Return the [x, y] coordinate for the center point of the cell that contains the specified text.  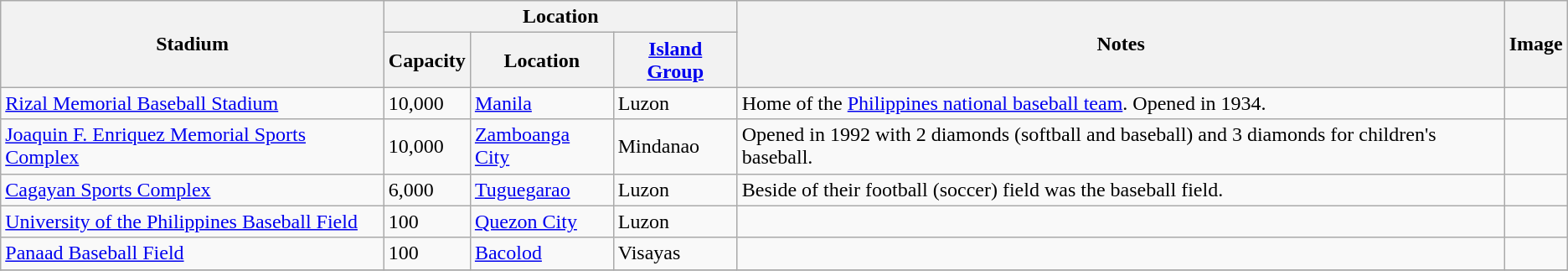
Quezon City [541, 221]
Panaad Baseball Field [193, 253]
Tuguegarao [541, 190]
6,000 [427, 190]
Stadium [193, 44]
Beside of their football (soccer) field was the baseball field. [1121, 190]
Cagayan Sports Complex [193, 190]
Opened in 1992 with 2 diamonds (softball and baseball) and 3 diamonds for children's baseball. [1121, 146]
Capacity [427, 60]
Zamboanga City [541, 146]
University of the Philippines Baseball Field [193, 221]
Mindanao [675, 146]
Image [1536, 44]
Bacolod [541, 253]
Rizal Memorial Baseball Stadium [193, 103]
Visayas [675, 253]
Home of the Philippines national baseball team. Opened in 1934. [1121, 103]
Island Group [675, 60]
Manila [541, 103]
Joaquin F. Enriquez Memorial Sports Complex [193, 146]
Notes [1121, 44]
